Capture the cell that displays the provided text and extract its [X, Y] central coordinate. 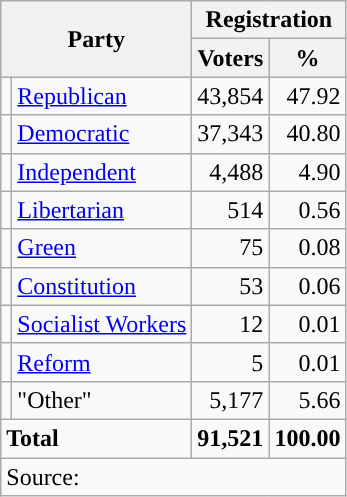
0.56 [308, 210]
37,343 [230, 134]
0.06 [308, 286]
Green [102, 248]
5.66 [308, 400]
4,488 [230, 172]
Independent [102, 172]
Reform [102, 362]
91,521 [230, 438]
5 [230, 362]
Socialist Workers [102, 324]
5,177 [230, 400]
43,854 [230, 96]
0.08 [308, 248]
Party [96, 39]
12 [230, 324]
4.90 [308, 172]
Democratic [102, 134]
"Other" [102, 400]
% [308, 58]
75 [230, 248]
Republican [102, 96]
Source: [174, 477]
Libertarian [102, 210]
Voters [230, 58]
Total [96, 438]
Constitution [102, 286]
514 [230, 210]
40.80 [308, 134]
Registration [269, 20]
100.00 [308, 438]
47.92 [308, 96]
53 [230, 286]
